Locate the cell with the specified text and output its (x, y) center coordinate. 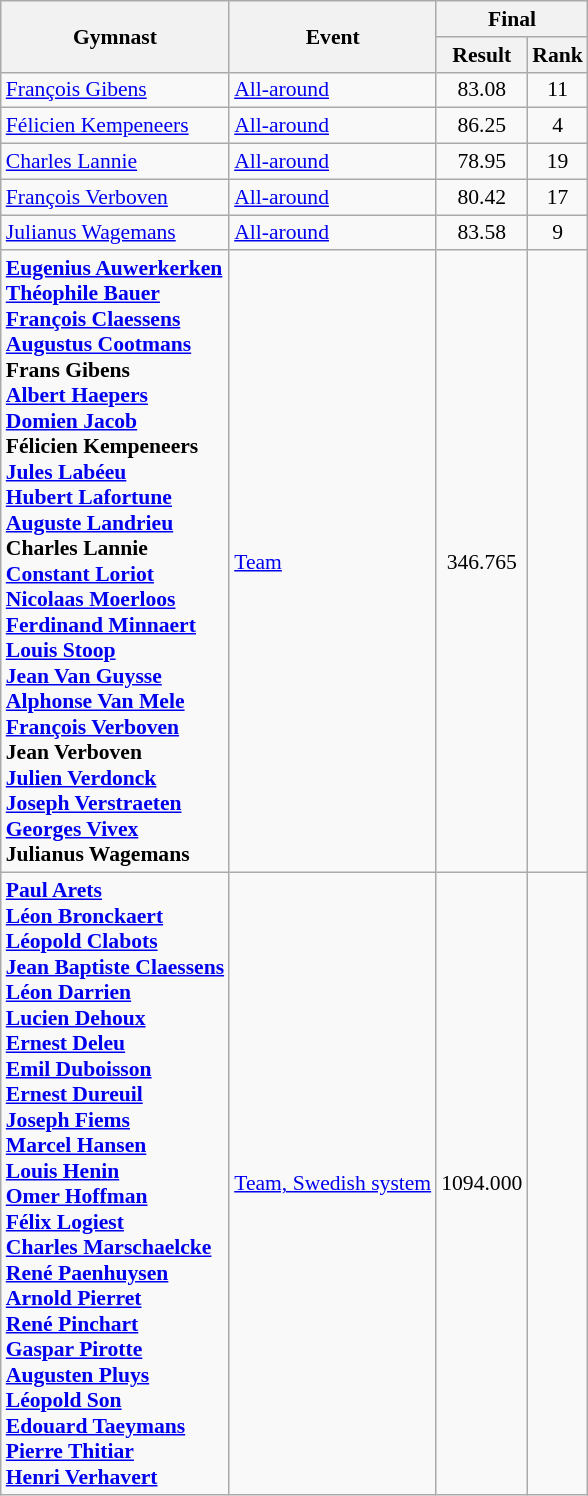
83.08 (482, 90)
80.42 (482, 197)
86.25 (482, 126)
Rank (558, 55)
346.765 (482, 562)
Charles Lannie (115, 162)
11 (558, 90)
Team (332, 562)
19 (558, 162)
Event (332, 36)
9 (558, 233)
Julianus Wagemans (115, 233)
François Verboven (115, 197)
4 (558, 126)
Final (512, 19)
1094.000 (482, 1184)
Gymnast (115, 36)
83.58 (482, 233)
François Gibens (115, 90)
78.95 (482, 162)
Félicien Kempeneers (115, 126)
Team, Swedish system (332, 1184)
17 (558, 197)
Result (482, 55)
